Determine the (X, Y) coordinate at the center of the cell enclosing the given text.  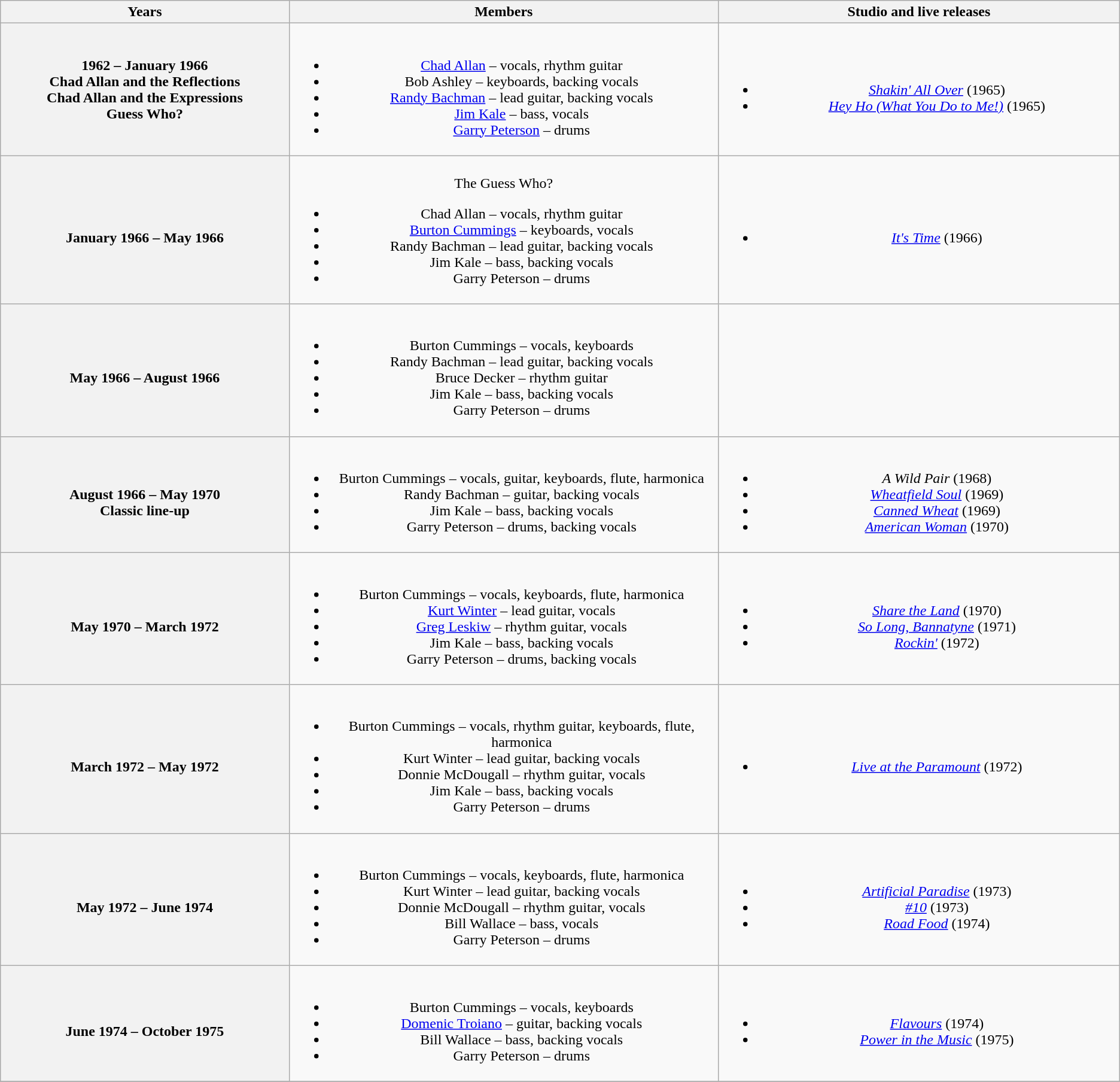
Years (145, 12)
May 1970 – March 1972 (145, 619)
Shakin' All Over (1965)Hey Ho (What You Do to Me!) (1965) (919, 90)
Members (504, 12)
Studio and live releases (919, 12)
June 1974 – October 1975 (145, 1023)
It's Time (1966) (919, 230)
Flavours (1974)Power in the Music (1975) (919, 1023)
A Wild Pair (1968) Wheatfield Soul (1969)Canned Wheat (1969)American Woman (1970) (919, 494)
Live at the Paramount (1972) (919, 759)
Artificial Paradise (1973)#10 (1973)Road Food (1974) (919, 899)
January 1966 – May 1966 (145, 230)
May 1966 – August 1966 (145, 370)
March 1972 – May 1972 (145, 759)
Share the Land (1970)So Long, Bannatyne (1971)Rockin' (1972) (919, 619)
August 1966 – May 1970Classic line-up (145, 494)
May 1972 – June 1974 (145, 899)
Burton Cummings – vocals, keyboardsDomenic Troiano – guitar, backing vocalsBill Wallace – bass, backing vocalsGarry Peterson – drums (504, 1023)
1962 – January 1966Chad Allan and the Reflections Chad Allan and the Expressions Guess Who? (145, 90)
